Capture the cell that displays the provided text and extract its [X, Y] central coordinate. 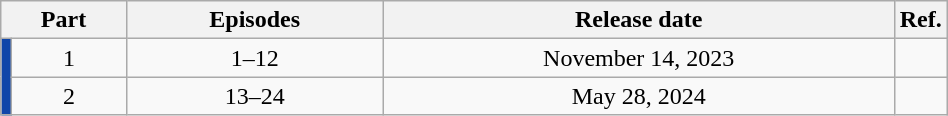
1–12 [254, 58]
Episodes [254, 20]
Ref. [920, 20]
Part [64, 20]
May 28, 2024 [638, 96]
1 [69, 58]
Release date [638, 20]
2 [69, 96]
13–24 [254, 96]
November 14, 2023 [638, 58]
